Locate the cell with the specified text and output its [X, Y] center coordinate. 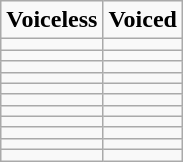
Voiceless [52, 20]
Voiced [143, 20]
